Return the (x, y) coordinate for the center point of the cell that contains the specified text.  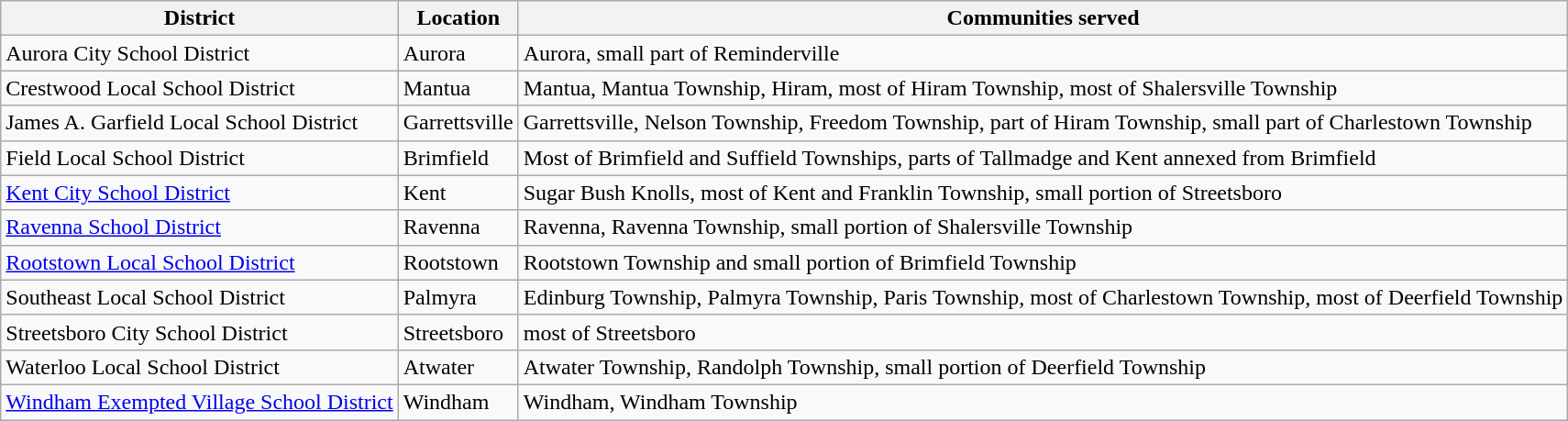
Streetsboro (458, 332)
Ravenna (458, 227)
Mantua (458, 88)
Aurora City School District (200, 53)
Rootstown Township and small portion of Brimfield Township (1043, 262)
Edinburg Township, Palmyra Township, Paris Township, most of Charlestown Township, most of Deerfield Township (1043, 297)
Crestwood Local School District (200, 88)
Sugar Bush Knolls, most of Kent and Franklin Township, small portion of Streetsboro (1043, 193)
Ravenna, Ravenna Township, small portion of Shalersville Township (1043, 227)
District (200, 18)
James A. Garfield Local School District (200, 123)
Kent City School District (200, 193)
Garrettsville (458, 123)
Waterloo Local School District (200, 367)
Location (458, 18)
most of Streetsboro (1043, 332)
Rootstown (458, 262)
Atwater (458, 367)
Mantua, Mantua Township, Hiram, most of Hiram Township, most of Shalersville Township (1043, 88)
Rootstown Local School District (200, 262)
Aurora (458, 53)
Windham, Windham Township (1043, 402)
Brimfield (458, 158)
Kent (458, 193)
Windham Exempted Village School District (200, 402)
Palmyra (458, 297)
Field Local School District (200, 158)
Southeast Local School District (200, 297)
Most of Brimfield and Suffield Townships, parts of Tallmadge and Kent annexed from Brimfield (1043, 158)
Ravenna School District (200, 227)
Garrettsville, Nelson Township, Freedom Township, part of Hiram Township, small part of Charlestown Township (1043, 123)
Aurora, small part of Reminderville (1043, 53)
Communities served (1043, 18)
Windham (458, 402)
Streetsboro City School District (200, 332)
Atwater Township, Randolph Township, small portion of Deerfield Township (1043, 367)
